Extract the [x, y] coordinate from the center of the cell holding the provided text.  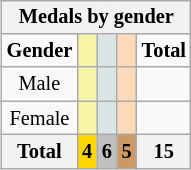
Medals by gender [96, 17]
Male [40, 84]
Female [40, 118]
Gender [40, 51]
5 [127, 152]
4 [87, 152]
15 [164, 152]
6 [107, 152]
